Find where the given text appears and provide that cell's center as (X, Y) coordinate. 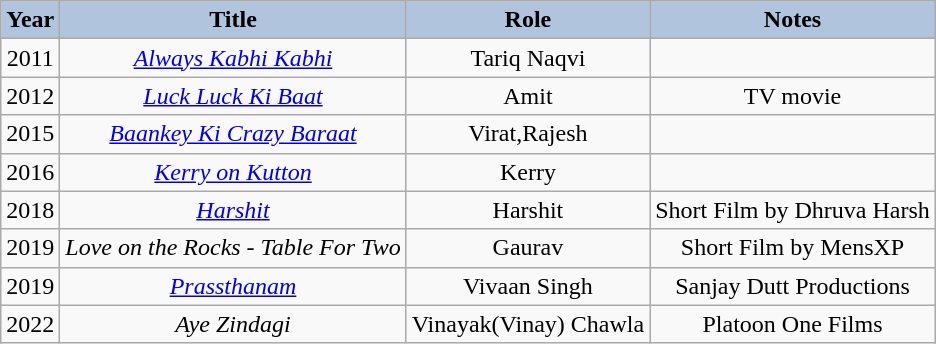
Always Kabhi Kabhi (233, 58)
Platoon One Films (793, 324)
Tariq Naqvi (528, 58)
Vivaan Singh (528, 286)
2016 (30, 172)
Notes (793, 20)
Role (528, 20)
Short Film by Dhruva Harsh (793, 210)
Kerry (528, 172)
Title (233, 20)
Baankey Ki Crazy Baraat (233, 134)
Aye Zindagi (233, 324)
Amit (528, 96)
Sanjay Dutt Productions (793, 286)
2015 (30, 134)
Kerry on Kutton (233, 172)
2018 (30, 210)
2011 (30, 58)
Love on the Rocks - Table For Two (233, 248)
Year (30, 20)
2022 (30, 324)
TV movie (793, 96)
2012 (30, 96)
Luck Luck Ki Baat (233, 96)
Prassthanam (233, 286)
Gaurav (528, 248)
Vinayak(Vinay) Chawla (528, 324)
Short Film by MensXP (793, 248)
Virat,Rajesh (528, 134)
